Scan for the cell matching the given text and deliver its [x, y] coordinate at center. 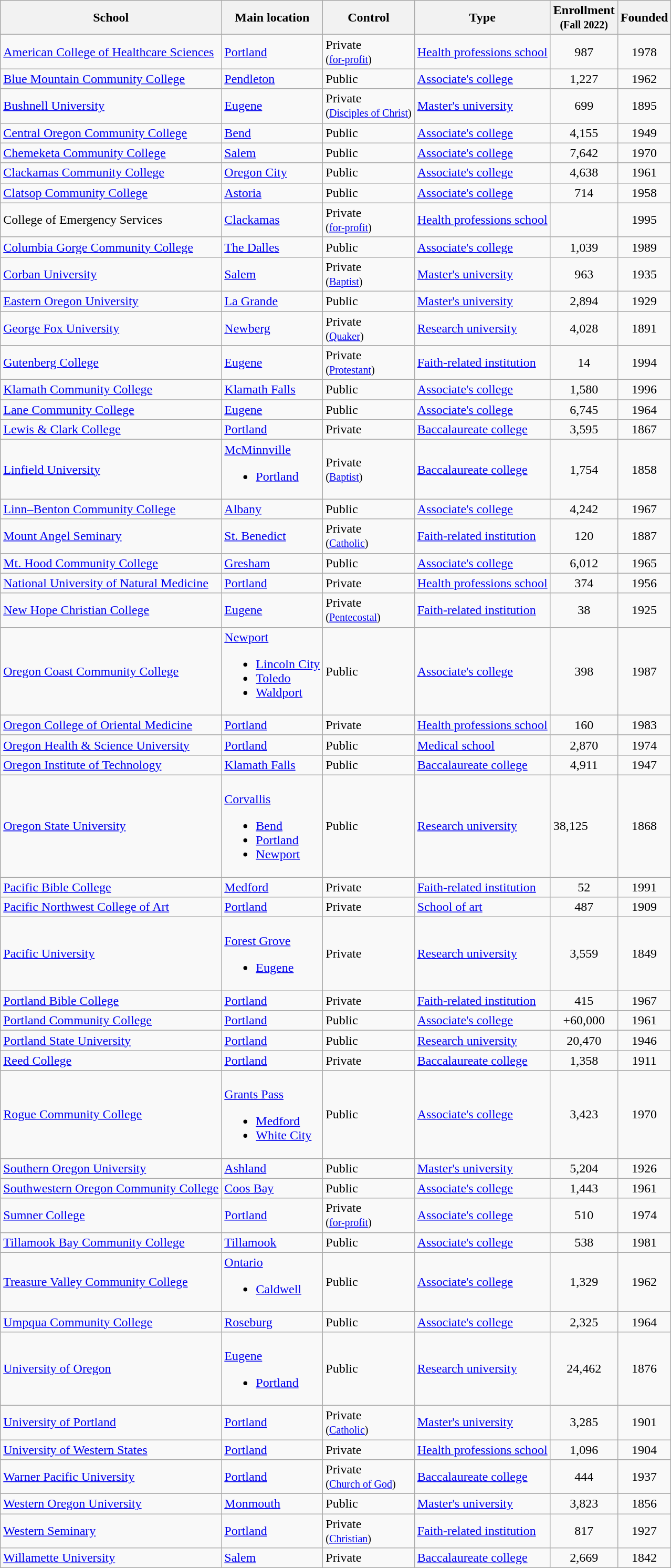
Monmouth [272, 1504]
Medical school [482, 745]
398 [584, 671]
Private(Quaker) [369, 328]
444 [584, 1477]
Western Oregon University [111, 1504]
Albany [272, 509]
Columbia Gorge Community College [111, 247]
1849 [644, 954]
38 [584, 610]
Portland Community College [111, 1021]
1904 [644, 1449]
La Grande [272, 301]
Central Oregon Community College [111, 133]
3,823 [584, 1504]
1937 [644, 1477]
Sumner College [111, 1216]
Blue Mountain Community College [111, 79]
714 [584, 193]
Pacific Northwest College of Art [111, 907]
Southwestern Oregon Community College [111, 1188]
1,039 [584, 247]
Clackamas [272, 220]
4,242 [584, 509]
1891 [644, 328]
Gutenberg College [111, 362]
Roseburg [272, 1322]
52 [584, 887]
1927 [644, 1531]
Grants PassMedfordWhite City [272, 1115]
George Fox University [111, 328]
1987 [644, 671]
1895 [644, 106]
Type [482, 18]
Clackamas Community College [111, 173]
Oregon City [272, 173]
5,204 [584, 1168]
3,595 [584, 430]
University of Oregon [111, 1368]
Chemeketa Community College [111, 153]
3,285 [584, 1422]
Linfield University [111, 470]
Tillamook [272, 1242]
Clatsop Community College [111, 193]
1858 [644, 470]
Founded [644, 18]
CorvallisBendPortlandNewport [272, 826]
Portland Bible College [111, 1001]
Pendleton [272, 79]
1909 [644, 907]
Eastern Oregon University [111, 301]
Medford [272, 887]
Astoria [272, 193]
Enrollment(Fall 2022) [584, 18]
Forest GroveEugene [272, 954]
1978 [644, 51]
Private(Christian) [369, 1531]
1929 [644, 301]
120 [584, 536]
487 [584, 907]
School of art [482, 907]
1994 [644, 362]
American College of Healthcare Sciences [111, 51]
Mt. Hood Community College [111, 563]
1,096 [584, 1449]
20,470 [584, 1041]
1867 [644, 430]
Reed College [111, 1061]
1901 [644, 1422]
EugenePortland [272, 1368]
2,894 [584, 301]
510 [584, 1216]
Oregon Institute of Technology [111, 765]
14 [584, 362]
3,423 [584, 1115]
School [111, 18]
National University of Natural Medicine [111, 583]
Rogue Community College [111, 1115]
1887 [644, 536]
Tillamook Bay Community College [111, 1242]
Private(Disciples of Christ) [369, 106]
Umpqua Community College [111, 1322]
Western Seminary [111, 1531]
1,443 [584, 1188]
1965 [644, 563]
OntarioCaldwell [272, 1282]
1,329 [584, 1282]
Oregon State University [111, 826]
Main location [272, 18]
1989 [644, 247]
Private(Church of God) [369, 1477]
+60,000 [584, 1021]
Linn–Benton Community College [111, 509]
987 [584, 51]
Oregon Coast Community College [111, 671]
Control [369, 18]
1856 [644, 1504]
4,028 [584, 328]
1,580 [584, 390]
1,227 [584, 79]
1868 [644, 826]
2,325 [584, 1322]
St. Benedict [272, 536]
1983 [644, 725]
699 [584, 106]
7,642 [584, 153]
1925 [644, 610]
Southern Oregon University [111, 1168]
1996 [644, 390]
Lane Community College [111, 410]
Klamath Community College [111, 390]
1926 [644, 1168]
1911 [644, 1061]
415 [584, 1001]
College of Emergency Services [111, 220]
New Hope Christian College [111, 610]
Warner Pacific University [111, 1477]
McMinnvillePortland [272, 470]
1956 [644, 583]
University of Portland [111, 1422]
1876 [644, 1368]
1935 [644, 274]
6,012 [584, 563]
1958 [644, 193]
The Dalles [272, 247]
6,745 [584, 410]
NewportLincoln CityToledoWaldport [272, 671]
24,462 [584, 1368]
1995 [644, 220]
Ashland [272, 1168]
2,669 [584, 1558]
Willamette University [111, 1558]
817 [584, 1531]
538 [584, 1242]
University of Western States [111, 1449]
963 [584, 274]
Gresham [272, 563]
Pacific Bible College [111, 887]
Bushnell University [111, 106]
Private(Pentecostal) [369, 610]
1947 [644, 765]
1991 [644, 887]
1949 [644, 133]
Oregon Health & Science University [111, 745]
Portland State University [111, 1041]
Oregon College of Oriental Medicine [111, 725]
Pacific University [111, 954]
Bend [272, 133]
Treasure Valley Community College [111, 1282]
374 [584, 583]
1,358 [584, 1061]
Newberg [272, 328]
160 [584, 725]
3,559 [584, 954]
Coos Bay [272, 1188]
Mount Angel Seminary [111, 536]
1981 [644, 1242]
4,638 [584, 173]
Private(Protestant) [369, 362]
1,754 [584, 470]
Corban University [111, 274]
1842 [644, 1558]
4,155 [584, 133]
2,870 [584, 745]
Lewis & Clark College [111, 430]
4,911 [584, 765]
38,125 [584, 826]
1946 [644, 1041]
